Identify which cell holds the provided text, then report its (X, Y) central coordinate. 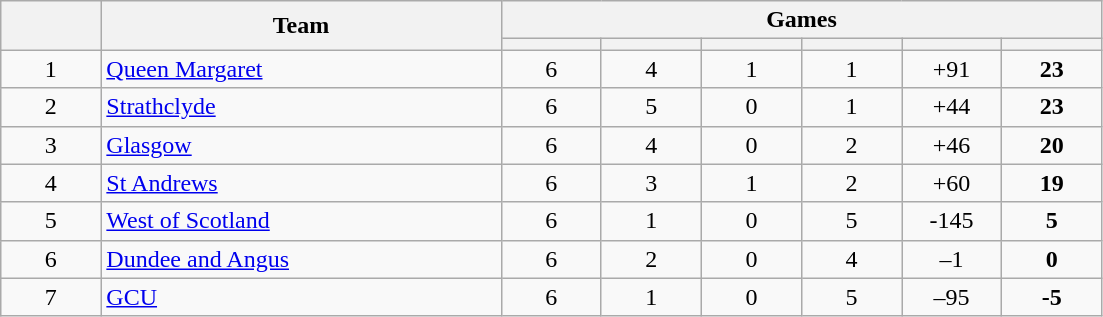
+46 (952, 145)
19 (1052, 183)
–95 (952, 297)
Queen Margaret (301, 69)
+60 (952, 183)
+91 (952, 69)
-145 (952, 221)
GCU (301, 297)
Dundee and Angus (301, 259)
Glasgow (301, 145)
St Andrews (301, 183)
7 (51, 297)
–1 (952, 259)
West of Scotland (301, 221)
-5 (1052, 297)
Games (802, 20)
+44 (952, 107)
Strathclyde (301, 107)
Team (301, 26)
20 (1052, 145)
